Search for the cell housing the specified text and yield its (x, y) center coordinate. 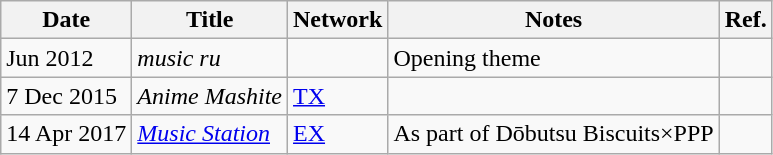
Jun 2012 (66, 58)
As part of Dōbutsu Biscuits×PPP (554, 134)
Opening theme (554, 58)
Date (66, 20)
Anime Mashite (210, 96)
14 Apr 2017 (66, 134)
Music Station (210, 134)
Notes (554, 20)
Ref. (746, 20)
TX (338, 96)
Network (338, 20)
Title (210, 20)
EX (338, 134)
7 Dec 2015 (66, 96)
music ru (210, 58)
